Determine the [X, Y] coordinate at the center of the cell enclosing the given text.  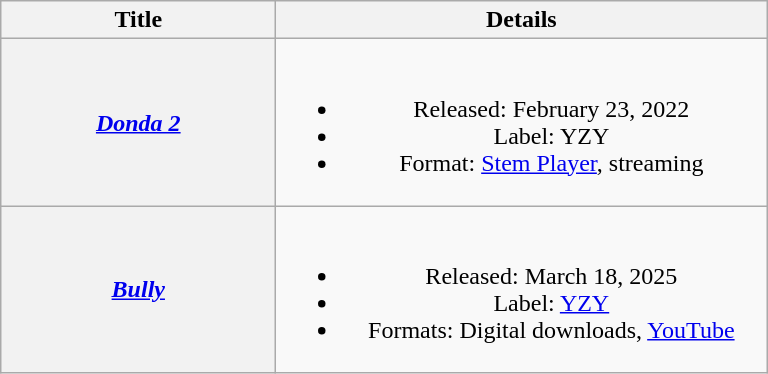
Released: March 18, 2025Label: YZYFormats: Digital downloads, YouTube [522, 290]
Donda 2 [138, 122]
Bully [138, 290]
Released: February 23, 2022Label: YZYFormat: Stem Player, streaming [522, 122]
Title [138, 20]
Details [522, 20]
